Return the [x, y] coordinate for the center point of the cell that contains the specified text.  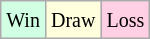
Loss [126, 20]
Win [24, 20]
Draw [72, 20]
